Pinpoint the cell where the given text exists, returning its (X, Y) midpoint coordinate. 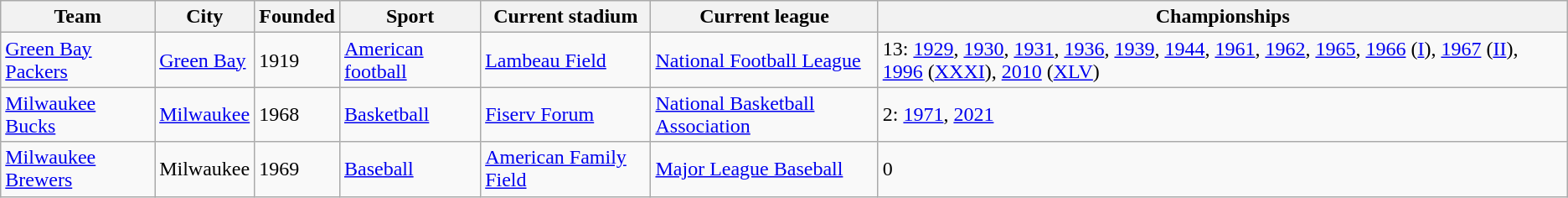
1968 (297, 114)
Basketball (410, 114)
Lambeau Field (566, 60)
1919 (297, 60)
Championships (1223, 17)
0 (1223, 169)
Milwaukee Bucks (78, 114)
Green Bay (204, 60)
American football (410, 60)
13: 1929, 1930, 1931, 1936, 1939, 1944, 1961, 1962, 1965, 1966 (I), 1967 (II), 1996 (XXXI), 2010 (XLV) (1223, 60)
Sport (410, 17)
Major League Baseball (764, 169)
Team (78, 17)
City (204, 17)
Current league (764, 17)
2: 1971, 2021 (1223, 114)
American Family Field (566, 169)
Green Bay Packers (78, 60)
Baseball (410, 169)
Fiserv Forum (566, 114)
National Football League (764, 60)
Milwaukee Brewers (78, 169)
Current stadium (566, 17)
Founded (297, 17)
1969 (297, 169)
National Basketball Association (764, 114)
